Pinpoint the cell where the given text exists, returning its [X, Y] midpoint coordinate. 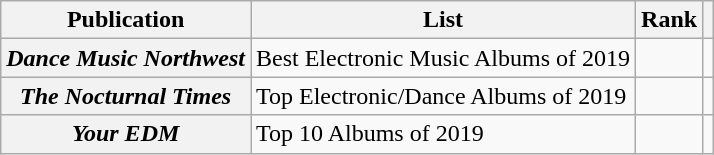
Rank [670, 20]
List [442, 20]
Publication [126, 20]
Your EDM [126, 134]
Best Electronic Music Albums of 2019 [442, 58]
Top Electronic/Dance Albums of 2019 [442, 96]
Dance Music Northwest [126, 58]
The Nocturnal Times [126, 96]
Top 10 Albums of 2019 [442, 134]
